From the cell containing the given text, extract its center point as (x, y) coordinate. 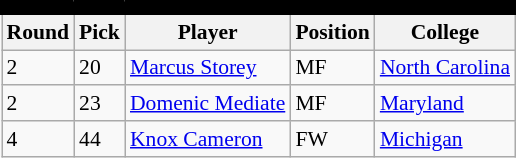
Michigan (445, 139)
Player (208, 32)
23 (100, 104)
Pick (100, 32)
Round (38, 32)
44 (100, 139)
North Carolina (445, 68)
Domenic Mediate (208, 104)
20 (100, 68)
Marcus Storey (208, 68)
College (445, 32)
4 (38, 139)
Knox Cameron (208, 139)
Maryland (445, 104)
FW (332, 139)
Position (332, 32)
